Identify which cell holds the provided text, then report its (X, Y) central coordinate. 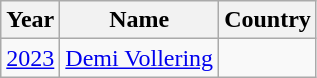
2023 (30, 58)
Name (140, 20)
Country (268, 20)
Demi Vollering (140, 58)
Year (30, 20)
